Output the (X, Y) coordinate of the center of the cell containing the given text.  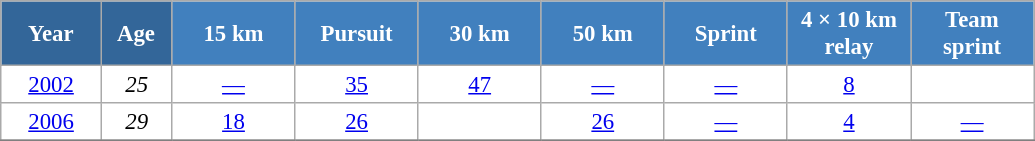
Year (52, 34)
2002 (52, 85)
25 (136, 85)
47 (480, 85)
30 km (480, 34)
Sprint (726, 34)
35 (356, 85)
8 (848, 85)
15 km (234, 34)
29 (136, 122)
Age (136, 34)
Pursuit (356, 34)
4 (848, 122)
2006 (52, 122)
50 km (602, 34)
18 (234, 122)
4 × 10 km relay (848, 34)
Team sprint (972, 34)
